Output the (X, Y) coordinate of the center of the cell containing the given text.  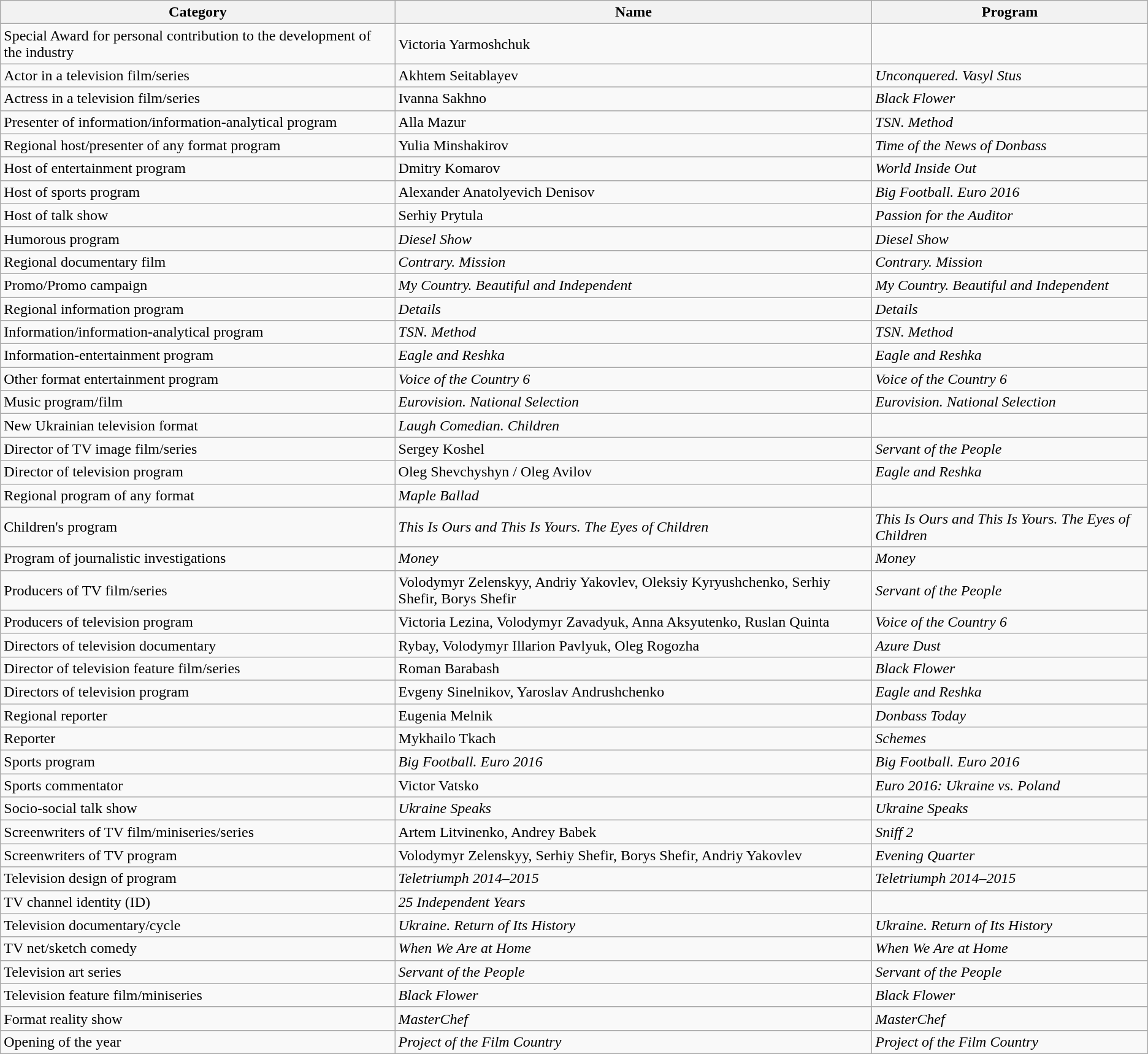
Mykhailo Tkach (633, 739)
Actress in a television film/series (197, 99)
Euro 2016: Ukraine vs. Poland (1009, 785)
Passion for the Auditor (1009, 215)
Producers of television program (197, 622)
Evening Quarter (1009, 855)
Schemes (1009, 739)
Category (197, 12)
Director of TV image film/series (197, 449)
Screenwriters of TV film/miniseries/series (197, 832)
Alexander Anatolyevich Denisov (633, 192)
Host of entertainment program (197, 169)
25 Independent Years (633, 902)
Ivanna Sakhno (633, 99)
Volodymyr Zelenskyy, Andriy Yakovlev, Oleksiy Kyryushchenko, Serhiy Shefir, Borys Shefir (633, 590)
Regional documentary film (197, 262)
Name (633, 12)
Promo/Promo campaign (197, 285)
Presenter of information/information-analytical program (197, 122)
Television feature film/miniseries (197, 995)
Directors of television program (197, 692)
Victoria Lezina, Volodymyr Zavadyuk, Anna Aksyutenko, Ruslan Quinta (633, 622)
Special Award for personal contribution to the development of the industry (197, 44)
Unconquered. Vasyl Stus (1009, 75)
Sports program (197, 762)
Azure Dust (1009, 645)
Host of sports program (197, 192)
Socio-social talk show (197, 809)
Serhiy Prytula (633, 215)
Information-entertainment program (197, 356)
Akhtem Seitablayev (633, 75)
Television documentary/cycle (197, 925)
Evgeny Sinelnikov, Yaroslav Andrushchenko (633, 692)
Artem Litvinenko, Andrey Babek (633, 832)
Directors of television documentary (197, 645)
Regional reporter (197, 716)
Volodymyr Zelenskyy, Serhiy Shefir, Borys Shefir, Andriy Yakovlev (633, 855)
Regional host/presenter of any format program (197, 145)
Regional information program (197, 308)
World Inside Out (1009, 169)
Screenwriters of TV program (197, 855)
Oleg Shevchyshyn / Oleg Avilov (633, 472)
TV net/sketch comedy (197, 949)
Sniff 2 (1009, 832)
Sergey Koshel (633, 449)
Children's program (197, 527)
Laugh Comedian. Children (633, 426)
Alla Mazur (633, 122)
Opening of the year (197, 1042)
Time of the News of Donbass (1009, 145)
Format reality show (197, 1018)
Roman Barabash (633, 668)
Rybay, Volodymyr Illarion Pavlyuk, Oleg Rogozha (633, 645)
Victoria Yarmoshchuk (633, 44)
Other format entertainment program (197, 379)
Producers of TV film/series (197, 590)
New Ukrainian television format (197, 426)
Director of television program (197, 472)
Donbass Today (1009, 716)
Director of television feature film/series (197, 668)
Eugenia Melnik (633, 716)
Television design of program (197, 879)
Program of journalistic investigations (197, 559)
Maple Ballad (633, 495)
Host of talk show (197, 215)
Regional program of any format (197, 495)
Television art series (197, 972)
Reporter (197, 739)
Humorous program (197, 239)
Program (1009, 12)
TV channel identity (ID) (197, 902)
Sports commentator (197, 785)
Victor Vatsko (633, 785)
Music program/film (197, 402)
Yulia Minshakirov (633, 145)
Information/information-analytical program (197, 332)
Dmitry Komarov (633, 169)
Actor in a television film/series (197, 75)
